Extract the (X, Y) coordinate from the center of the cell holding the provided text.  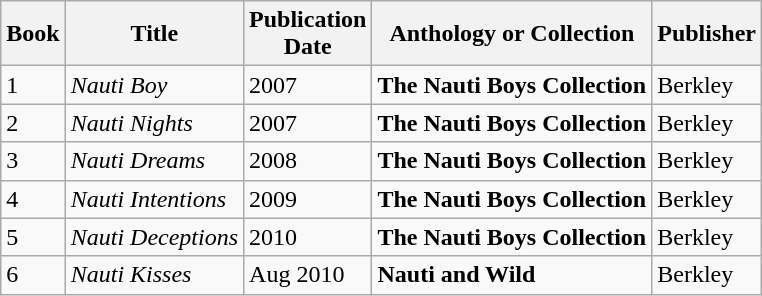
Nauti and Wild (512, 275)
5 (33, 237)
6 (33, 275)
Publisher (707, 34)
2008 (308, 161)
2009 (308, 199)
Nauti Boy (154, 85)
Title (154, 34)
2 (33, 123)
2010 (308, 237)
1 (33, 85)
Nauti Intentions (154, 199)
Book (33, 34)
Aug 2010 (308, 275)
Nauti Deceptions (154, 237)
3 (33, 161)
4 (33, 199)
PublicationDate (308, 34)
Nauti Dreams (154, 161)
Anthology or Collection (512, 34)
Nauti Kisses (154, 275)
Nauti Nights (154, 123)
